Output the [X, Y] coordinate of the center of the cell containing the given text.  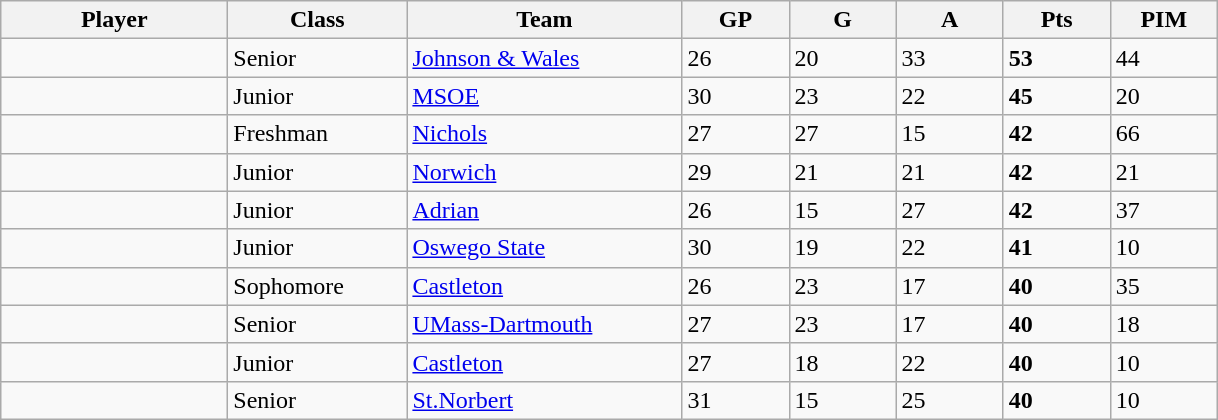
GP [736, 20]
41 [1056, 248]
66 [1164, 134]
Nichols [544, 134]
Oswego State [544, 248]
Team [544, 20]
Sophomore [318, 286]
PIM [1164, 20]
37 [1164, 210]
MSOE [544, 96]
Class [318, 20]
Freshman [318, 134]
31 [736, 400]
35 [1164, 286]
45 [1056, 96]
Adrian [544, 210]
Pts [1056, 20]
44 [1164, 58]
UMass-Dartmouth [544, 324]
Norwich [544, 172]
Johnson & Wales [544, 58]
St.Norbert [544, 400]
G [842, 20]
25 [950, 400]
29 [736, 172]
A [950, 20]
Player [114, 20]
19 [842, 248]
53 [1056, 58]
33 [950, 58]
